Find where the given text appears and provide that cell's center as [x, y] coordinate. 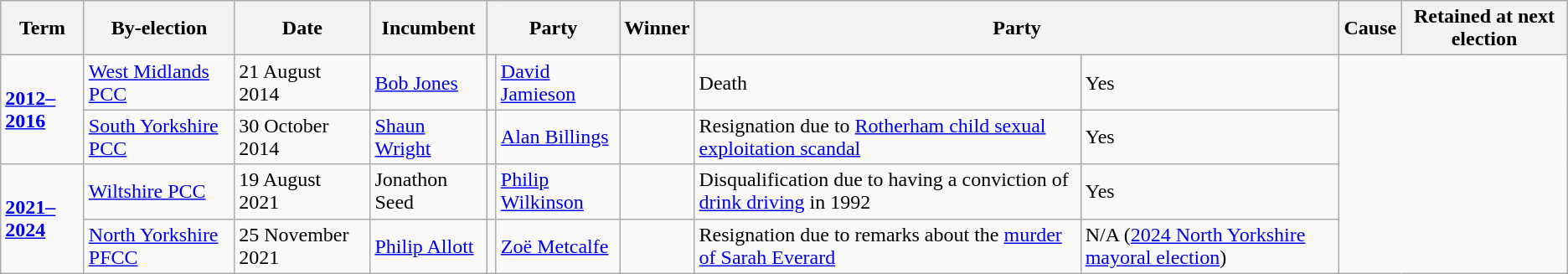
Philip Allott [429, 246]
21 August 2014 [302, 82]
2012–2016 [43, 110]
19 August 2021 [302, 191]
Zoë Metcalfe [558, 246]
Resignation due to remarks about the murder of Sarah Everard [888, 246]
By-election [159, 28]
West Midlands PCC [159, 82]
Alan Billings [558, 137]
Resignation due to Rotherham child sexual exploitation scandal [888, 137]
North Yorkshire PFCC [159, 246]
2021–2024 [43, 219]
Cause [1370, 28]
Philip Wilkinson [558, 191]
Wiltshire PCC [159, 191]
Incumbent [429, 28]
Death [888, 82]
Disqualification due to having a conviction of drink driving in 1992 [888, 191]
Bob Jones [429, 82]
Term [43, 28]
David Jamieson [558, 82]
Jonathon Seed [429, 191]
N/A (2024 North Yorkshire mayoral election) [1210, 246]
25 November 2021 [302, 246]
Winner [657, 28]
Shaun Wright [429, 137]
South Yorkshire PCC [159, 137]
Date [302, 28]
Retained at next election [1484, 28]
30 October 2014 [302, 137]
